Detect which cell encompasses the target text, then output its [X, Y] center coordinate. 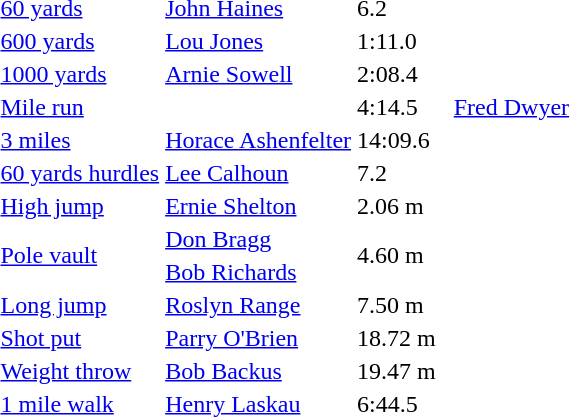
Lee Calhoun [258, 173]
2.06 m [397, 206]
4.60 m [397, 256]
19.47 m [397, 371]
Arnie Sowell [258, 74]
Roslyn Range [258, 305]
Horace Ashenfelter [258, 140]
Lou Jones [258, 41]
Fred Dwyer [511, 107]
4:14.5 [397, 107]
Ernie Shelton [258, 206]
Bob Richards [258, 272]
Parry O'Brien [258, 338]
Bob Backus [258, 371]
18.72 m [397, 338]
Don Bragg [258, 239]
7.50 m [397, 305]
14:09.6 [397, 140]
2:08.4 [397, 74]
7.2 [397, 173]
1:11.0 [397, 41]
